From the cell containing the given text, extract its center point as (X, Y) coordinate. 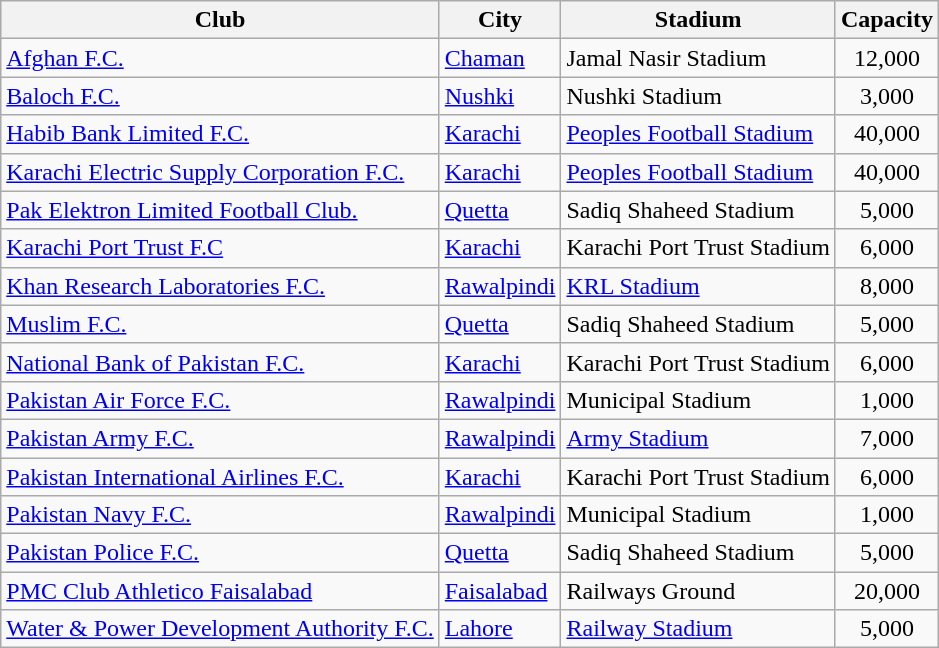
Baloch F.C. (220, 96)
National Bank of Pakistan F.C. (220, 362)
Railway Stadium (698, 629)
KRL Stadium (698, 286)
Pakistan Navy F.C. (220, 515)
12,000 (886, 58)
Pak Elektron Limited Football Club. (220, 210)
Afghan F.C. (220, 58)
Pakistan International Airlines F.C. (220, 477)
Karachi Port Trust F.C (220, 248)
Railways Ground (698, 591)
Khan Research Laboratories F.C. (220, 286)
7,000 (886, 438)
Lahore (500, 629)
20,000 (886, 591)
Pakistan Air Force F.C. (220, 400)
Jamal Nasir Stadium (698, 58)
Army Stadium (698, 438)
Water & Power Development Authority F.C. (220, 629)
Stadium (698, 20)
Club (220, 20)
Nushki (500, 96)
3,000 (886, 96)
City (500, 20)
8,000 (886, 286)
Chaman (500, 58)
Pakistan Police F.C. (220, 553)
Habib Bank Limited F.C. (220, 134)
Muslim F.C. (220, 324)
Capacity (886, 20)
Nushki Stadium (698, 96)
Karachi Electric Supply Corporation F.C. (220, 172)
Faisalabad (500, 591)
Pakistan Army F.C. (220, 438)
PMC Club Athletico Faisalabad (220, 591)
